Return [X, Y] of the center of cell containing provided text 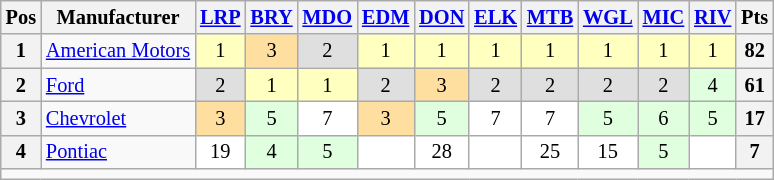
15 [608, 152]
Pontiac [118, 152]
6 [664, 118]
MDO [327, 17]
Ford [118, 85]
American Motors [118, 51]
BRY [271, 17]
19 [220, 152]
17 [754, 118]
ELK [496, 17]
LRP [220, 17]
Pts [754, 17]
Chevrolet [118, 118]
DON [442, 17]
Pos [21, 17]
MTB [550, 17]
Manufacturer [118, 17]
82 [754, 51]
RIV [712, 17]
28 [442, 152]
WGL [608, 17]
61 [754, 85]
MIC [664, 17]
25 [550, 152]
EDM [386, 17]
